Scan for the cell matching the given text and deliver its [X, Y] coordinate at center. 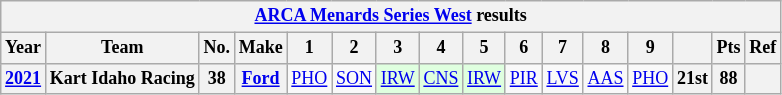
AAS [606, 78]
Year [24, 48]
Team [122, 48]
38 [216, 78]
Ref [763, 48]
5 [484, 48]
CNS [441, 78]
ARCA Menards Series West results [391, 16]
21st [693, 78]
No. [216, 48]
1 [310, 48]
2021 [24, 78]
Make [260, 48]
3 [398, 48]
7 [562, 48]
8 [606, 48]
9 [650, 48]
6 [524, 48]
PIR [524, 78]
2 [354, 48]
SON [354, 78]
4 [441, 48]
88 [728, 78]
Pts [728, 48]
Kart Idaho Racing [122, 78]
Ford [260, 78]
LVS [562, 78]
